Return the [x, y] coordinate for the center point of the cell that contains the specified text.  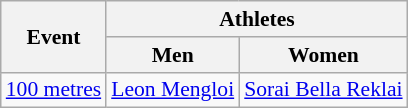
Athletes [256, 19]
Leon Mengloi [172, 90]
Women [323, 55]
Event [54, 36]
Men [172, 55]
Sorai Bella Reklai [323, 90]
100 metres [54, 90]
